Output the (x, y) coordinate of the center of the cell containing the given text.  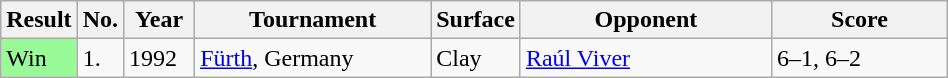
Surface (476, 20)
Clay (476, 58)
Win (39, 58)
Year (160, 20)
1992 (160, 58)
Fürth, Germany (313, 58)
Score (859, 20)
Result (39, 20)
Raúl Viver (646, 58)
No. (100, 20)
1. (100, 58)
Opponent (646, 20)
6–1, 6–2 (859, 58)
Tournament (313, 20)
